Output the [X, Y] coordinate of the center of the cell containing the given text.  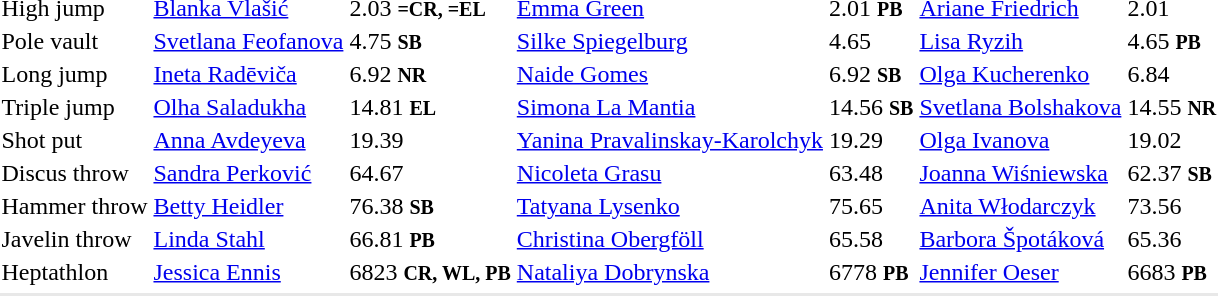
Ineta Radēviča [248, 74]
Anna Avdeyeva [248, 140]
Jennifer Oeser [1020, 272]
Svetlana Feofanova [248, 41]
4.65 PB [1172, 41]
Triple jump [74, 107]
Tatyana Lysenko [670, 206]
6778 PB [870, 272]
62.37 SB [1172, 173]
Linda Stahl [248, 239]
65.58 [870, 239]
19.02 [1172, 140]
Olha Saladukha [248, 107]
4.65 [870, 41]
Javelin throw [74, 239]
73.56 [1172, 206]
64.67 [430, 173]
Jessica Ennis [248, 272]
6823 CR, WL, PB [430, 272]
Barbora Špotáková [1020, 239]
14.81 EL [430, 107]
19.29 [870, 140]
Nicoleta Grasu [670, 173]
Heptathlon [74, 272]
Shot put [74, 140]
6.84 [1172, 74]
Betty Heidler [248, 206]
Olga Kucherenko [1020, 74]
4.75 SB [430, 41]
63.48 [870, 173]
14.56 SB [870, 107]
Hammer throw [74, 206]
Naide Gomes [670, 74]
Joanna Wiśniewska [1020, 173]
Anita Włodarczyk [1020, 206]
76.38 SB [430, 206]
65.36 [1172, 239]
Long jump [74, 74]
Simona La Mantia [670, 107]
Yanina Pravalinskay-Karolchyk [670, 140]
66.81 PB [430, 239]
Christina Obergföll [670, 239]
Lisa Ryzih [1020, 41]
75.65 [870, 206]
Olga Ivanova [1020, 140]
Nataliya Dobrynska [670, 272]
Svetlana Bolshakova [1020, 107]
Sandra Perković [248, 173]
Pole vault [74, 41]
6683 PB [1172, 272]
14.55 NR [1172, 107]
Silke Spiegelburg [670, 41]
Discus throw [74, 173]
6.92 SB [870, 74]
19.39 [430, 140]
6.92 NR [430, 74]
